Search for the cell housing the specified text and yield its (X, Y) center coordinate. 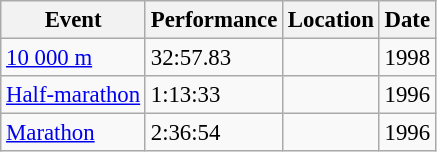
Half-marathon (74, 95)
32:57.83 (214, 58)
Date (407, 20)
1:13:33 (214, 95)
1998 (407, 58)
Location (332, 20)
2:36:54 (214, 133)
10 000 m (74, 58)
Performance (214, 20)
Marathon (74, 133)
Event (74, 20)
